Find where the given text appears and provide that cell's center as (X, Y) coordinate. 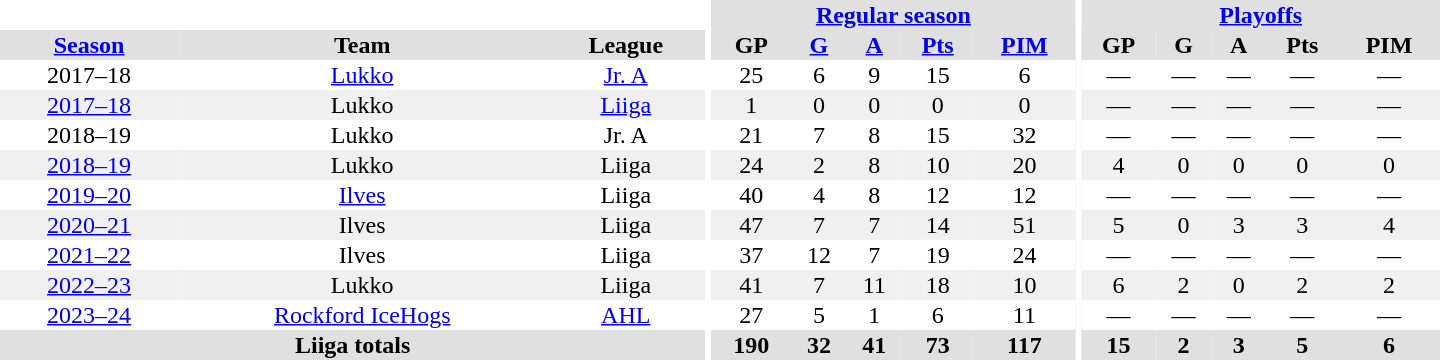
20 (1025, 165)
Rockford IceHogs (362, 315)
Team (362, 45)
18 (938, 285)
2020–21 (89, 225)
21 (751, 135)
2021–22 (89, 255)
League (626, 45)
25 (751, 75)
73 (938, 345)
14 (938, 225)
117 (1025, 345)
190 (751, 345)
AHL (626, 315)
2023–24 (89, 315)
40 (751, 195)
37 (751, 255)
47 (751, 225)
2019–20 (89, 195)
19 (938, 255)
9 (874, 75)
51 (1025, 225)
2022–23 (89, 285)
Liiga totals (352, 345)
Playoffs (1260, 15)
Regular season (893, 15)
27 (751, 315)
Season (89, 45)
